Identify which cell holds the provided text, then report its [x, y] central coordinate. 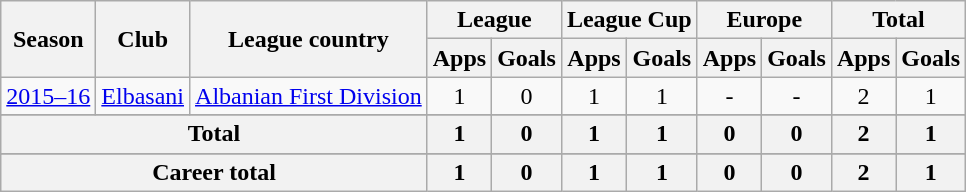
League country [309, 39]
Club [143, 39]
Albanian First Division [309, 96]
Career total [214, 172]
Europe [764, 20]
Season [48, 39]
Elbasani [143, 96]
2015–16 [48, 96]
League [494, 20]
League Cup [629, 20]
